Identify which cell holds the provided text, then report its [x, y] central coordinate. 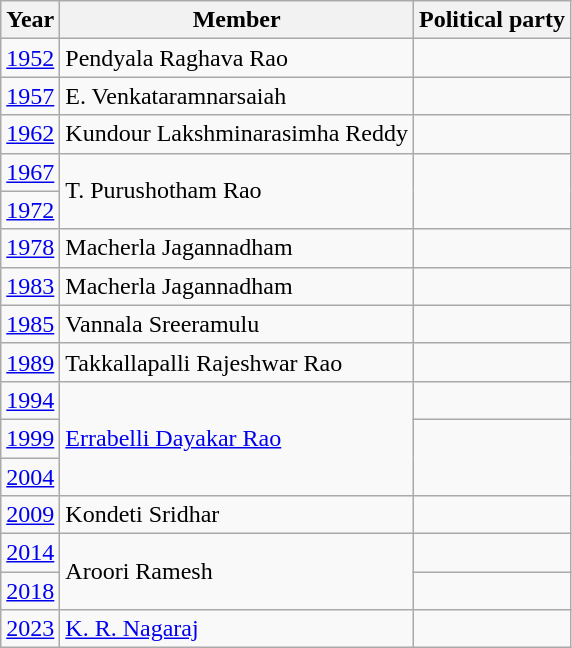
2004 [30, 477]
Aroori Ramesh [237, 572]
1999 [30, 438]
1967 [30, 172]
1957 [30, 96]
Member [237, 20]
2023 [30, 629]
Kondeti Sridhar [237, 515]
Kundour Lakshminarasimha Reddy [237, 134]
Political party [492, 20]
1983 [30, 286]
2009 [30, 515]
1989 [30, 362]
1972 [30, 210]
1952 [30, 58]
2014 [30, 553]
Pendyala Raghava Rao [237, 58]
2018 [30, 591]
K. R. Nagaraj [237, 629]
1994 [30, 400]
1985 [30, 324]
1978 [30, 248]
Vannala Sreeramulu [237, 324]
1962 [30, 134]
T. Purushotham Rao [237, 191]
Year [30, 20]
Errabelli Dayakar Rao [237, 438]
Takkallapalli Rajeshwar Rao [237, 362]
E. Venkataramnarsaiah [237, 96]
